Identify which cell holds the provided text, then report its (x, y) central coordinate. 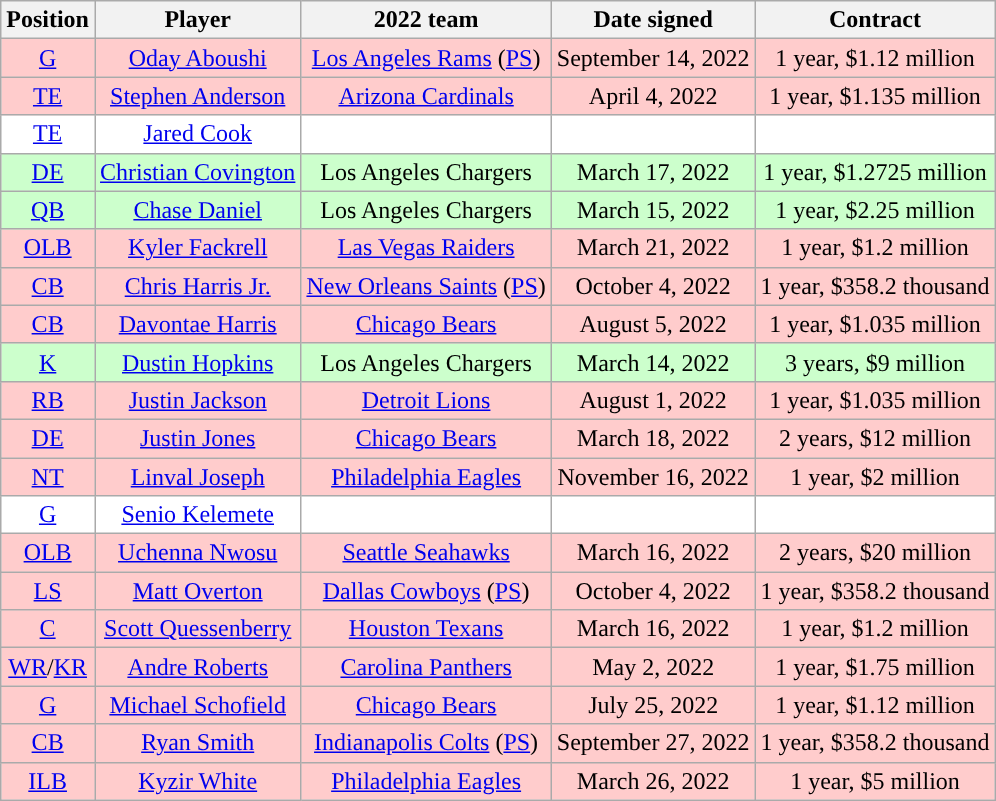
April 4, 2022 (653, 96)
Justin Jones (197, 438)
Matt Overton (197, 591)
Date signed (653, 20)
March 18, 2022 (653, 438)
March 15, 2022 (653, 210)
Ryan Smith (197, 743)
Linval Joseph (197, 477)
September 14, 2022 (653, 58)
Houston Texans (426, 629)
Justin Jackson (197, 400)
March 17, 2022 (653, 172)
March 14, 2022 (653, 362)
NT (48, 477)
Senio Kelemete (197, 515)
Kyzir White (197, 781)
2022 team (426, 20)
Uchenna Nwosu (197, 553)
Michael Schofield (197, 705)
Chris Harris Jr. (197, 286)
2 years, $12 million (875, 438)
Chase Daniel (197, 210)
September 27, 2022 (653, 743)
C (48, 629)
K (48, 362)
Oday Aboushi (197, 58)
Kyler Fackrell (197, 248)
2 years, $20 million (875, 553)
July 25, 2022 (653, 705)
1 year, $5 million (875, 781)
Stephen Anderson (197, 96)
March 21, 2022 (653, 248)
3 years, $9 million (875, 362)
1 year, $1.75 million (875, 667)
Christian Covington (197, 172)
Carolina Panthers (426, 667)
August 1, 2022 (653, 400)
New Orleans Saints (PS) (426, 286)
Dustin Hopkins (197, 362)
Las Vegas Raiders (426, 248)
Detroit Lions (426, 400)
November 16, 2022 (653, 477)
Player (197, 20)
May 2, 2022 (653, 667)
Arizona Cardinals (426, 96)
1 year, $2.25 million (875, 210)
ILB (48, 781)
Contract (875, 20)
LS (48, 591)
WR/KR (48, 667)
Seattle Seahawks (426, 553)
Davontae Harris (197, 324)
Indianapolis Colts (PS) (426, 743)
August 5, 2022 (653, 324)
Dallas Cowboys (PS) (426, 591)
Jared Cook (197, 134)
RB (48, 400)
1 year, $1.135 million (875, 96)
March 26, 2022 (653, 781)
QB (48, 210)
Scott Quessenberry (197, 629)
Andre Roberts (197, 667)
1 year, $1.2725 million (875, 172)
Los Angeles Rams (PS) (426, 58)
1 year, $2 million (875, 477)
Position (48, 20)
